For the text-containing cell, return its midpoint in (x, y) coordinate format. 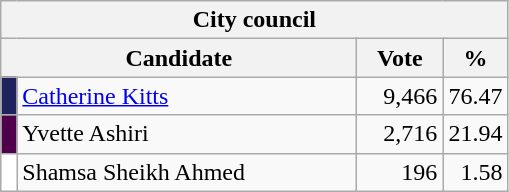
76.47 (476, 96)
2,716 (400, 134)
Yvette Ashiri (187, 134)
Vote (400, 58)
Catherine Kitts (187, 96)
City council (254, 20)
21.94 (476, 134)
9,466 (400, 96)
196 (400, 172)
% (476, 58)
Candidate (179, 58)
Shamsa Sheikh Ahmed (187, 172)
1.58 (476, 172)
